Output the (x, y) coordinate of the center of the cell containing the given text.  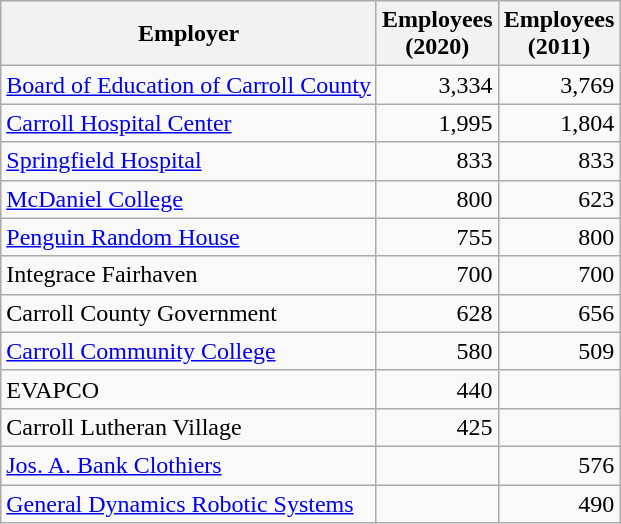
Springfield Hospital (189, 161)
656 (559, 313)
Carroll County Government (189, 313)
Penguin Random House (189, 237)
Jos. A. Bank Clothiers (189, 465)
Integrace Fairhaven (189, 275)
Employer (189, 34)
1,804 (559, 123)
490 (559, 503)
Carroll Lutheran Village (189, 427)
McDaniel College (189, 199)
3,769 (559, 85)
Employees (2011) (559, 34)
440 (437, 389)
509 (559, 351)
General Dynamics Robotic Systems (189, 503)
755 (437, 237)
1,995 (437, 123)
Carroll Community College (189, 351)
Employees (2020) (437, 34)
628 (437, 313)
623 (559, 199)
3,334 (437, 85)
Carroll Hospital Center (189, 123)
EVAPCO (189, 389)
425 (437, 427)
Board of Education of Carroll County (189, 85)
580 (437, 351)
576 (559, 465)
